Capture the cell that displays the provided text and extract its (X, Y) central coordinate. 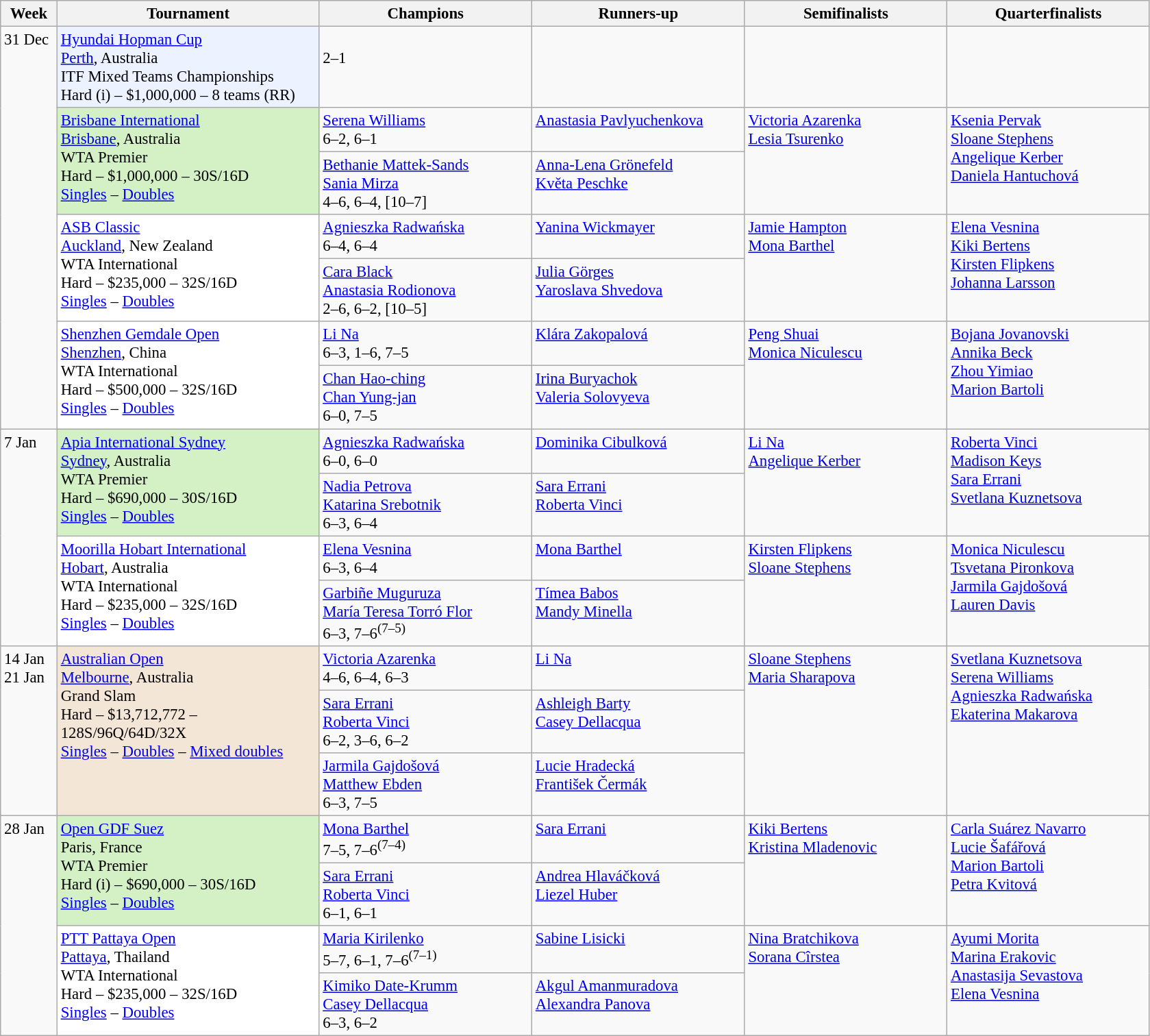
ASB ClassicAuckland, New ZealandWTA InternationalHard – $235,000 – 32S/16DSingles – Doubles (188, 268)
Mona Barthel (638, 558)
Sloane Stephens Maria Sharapova (846, 731)
Cara Black Anastasia Rodionova2–6, 6–2, [10–5] (426, 291)
Lucie Hradecká František Čermák (638, 785)
2–1 (426, 67)
Sara Errani Roberta Vinci (638, 504)
Mona Barthel 7–5, 7–6(7–4) (426, 839)
Brisbane InternationalBrisbane, AustraliaWTA PremierHard – $1,000,000 – 30S/16D Singles – Doubles (188, 161)
Champions (426, 14)
Week (29, 14)
Bojana Jovanovski Annika Beck Zhou Yimiao Marion Bartoli (1049, 375)
Elena Vesnina 6–3, 6–4 (426, 558)
Kimiko Date-Krumm Casey Dellacqua 6–3, 6–2 (426, 1004)
Maria Kirilenko 5–7, 6–1, 7–6(7–1) (426, 950)
Julia Görges Yaroslava Shvedova (638, 291)
7 Jan (29, 537)
Semifinalists (846, 14)
PTT Pattaya OpenPattaya, ThailandWTA InternationalHard – $235,000 – 32S/16DSingles – Doubles (188, 981)
Ksenia Pervak Sloane Stephens Angelique Kerber Daniela Hantuchová (1049, 161)
Kiki Bertens Kristina Mladenovic (846, 870)
Moorilla Hobart InternationalHobart, AustraliaWTA InternationalHard – $235,000 – 32S/16D Singles – Doubles (188, 591)
Victoria Azarenka Lesia Tsurenko (846, 161)
Hyundai Hopman CupPerth, AustraliaITF Mixed Teams ChampionshipsHard (i) – $1,000,000 – 8 teams (RR) (188, 67)
Li Na6–3, 1–6, 7–5 (426, 344)
Sara Errani Roberta Vinci 6–1, 6–1 (426, 895)
Peng Shuai Monica Niculescu (846, 375)
Yanina Wickmayer (638, 237)
Ayumi Morita Marina Erakovic Anastasija Sevastova Elena Vesnina (1049, 981)
Sara Errani Roberta Vinci 6–2, 3–6, 6–2 (426, 721)
Agnieszka Radwańska 6–0, 6–0 (426, 451)
Australian OpenMelbourne, AustraliaGrand SlamHard – $13,712,772 –128S/96Q/64D/32XSingles – Doubles – Mixed doubles (188, 731)
Tournament (188, 14)
28 Jan (29, 926)
Nina Bratchikova Sorana Cîrstea (846, 981)
Carla Suárez Navarro Lucie Šafářová Marion Bartoli Petra Kvitová (1049, 870)
Bethanie Mattek-Sands Sania Mirza4–6, 6–4, [10–7] (426, 184)
Garbiñe Muguruza María Teresa Torró Flor6–3, 7–6(7–5) (426, 613)
Anna-Lena Grönefeld Květa Peschke (638, 184)
Monica Niculescu Tsvetana Pironkova Jarmila Gajdošová Lauren Davis (1049, 591)
Victoria Azarenka 4–6, 6–4, 6–3 (426, 669)
Open GDF SuezParis, FranceWTA PremierHard (i) – $690,000 – 30S/16DSingles – Doubles (188, 870)
Serena Williams6–2, 6–1 (426, 130)
Jarmila Gajdošová Matthew Ebden 6–3, 7–5 (426, 785)
Runners-up (638, 14)
Shenzhen Gemdale OpenShenzhen, ChinaWTA InternationalHard – $500,000 – 32S/16DSingles – Doubles (188, 375)
Li Na (638, 669)
Svetlana Kuznetsova Serena Williams Agnieszka Radwańska Ekaterina Makarova (1049, 731)
Andrea Hlaváčková Liezel Huber (638, 895)
Kirsten Flipkens Sloane Stephens (846, 591)
Li Na Angelique Kerber (846, 482)
Roberta Vinci Madison Keys Sara Errani Svetlana Kuznetsova (1049, 482)
Dominika Cibulková (638, 451)
Anastasia Pavlyuchenkova (638, 130)
Ashleigh Barty Casey Dellacqua (638, 721)
Jamie Hampton Mona Barthel (846, 268)
Nadia Petrova Katarina Srebotnik6–3, 6–4 (426, 504)
Sara Errani (638, 839)
14 Jan 21 Jan (29, 731)
Apia International SydneySydney, AustraliaWTA PremierHard – $690,000 – 30S/16D Singles – Doubles (188, 482)
31 Dec (29, 227)
Irina Buryachok Valeria Solovyeva (638, 397)
Chan Hao-ching Chan Yung-jan6–0, 7–5 (426, 397)
Quarterfinalists (1049, 14)
Akgul Amanmuradova Alexandra Panova (638, 1004)
Klára Zakopalová (638, 344)
Elena Vesnina Kiki Bertens Kirsten Flipkens Johanna Larsson (1049, 268)
Agnieszka Radwańska 6–4, 6–4 (426, 237)
Sabine Lisicki (638, 950)
Tímea Babos Mandy Minella (638, 613)
